Return (x, y) of the center of cell containing provided text 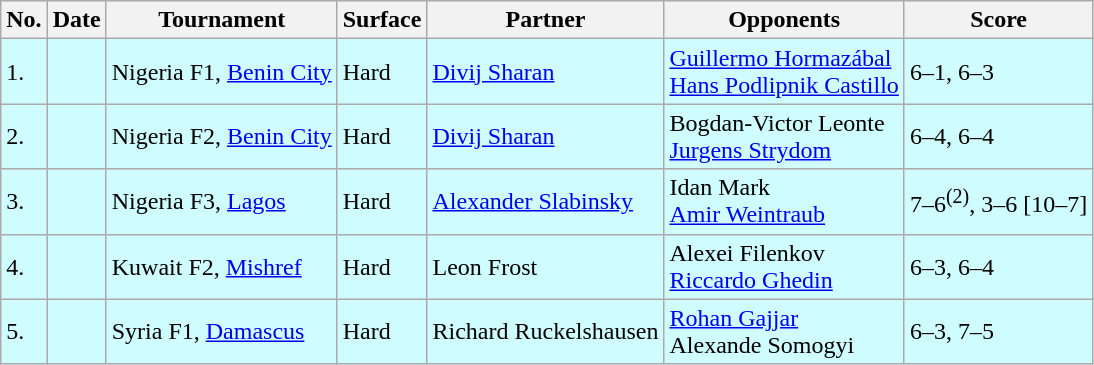
Partner (546, 20)
Alexander Slabinsky (546, 202)
6–4, 6–4 (998, 136)
Bogdan-Victor Leonte Jurgens Strydom (784, 136)
Syria F1, Damascus (222, 332)
Nigeria F2, Benin City (222, 136)
4. (24, 266)
No. (24, 20)
Richard Ruckelshausen (546, 332)
5. (24, 332)
Nigeria F3, Lagos (222, 202)
6–1, 6–3 (998, 72)
6–3, 7–5 (998, 332)
2. (24, 136)
Date (76, 20)
Kuwait F2, Mishref (222, 266)
Tournament (222, 20)
Alexei Filenkov Riccardo Ghedin (784, 266)
Idan Mark Amir Weintraub (784, 202)
7–6(2), 3–6 [10–7] (998, 202)
Nigeria F1, Benin City (222, 72)
1. (24, 72)
Rohan Gajjar Alexande Somogyi (784, 332)
3. (24, 202)
Leon Frost (546, 266)
Guillermo Hormazábal Hans Podlipnik Castillo (784, 72)
6–3, 6–4 (998, 266)
Opponents (784, 20)
Score (998, 20)
Surface (382, 20)
